Find where the given text appears and provide that cell's center as [X, Y] coordinate. 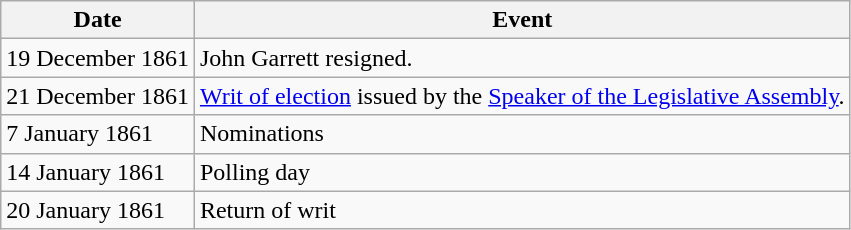
Polling day [522, 172]
Event [522, 20]
14 January 1861 [98, 172]
Date [98, 20]
7 January 1861 [98, 134]
19 December 1861 [98, 58]
20 January 1861 [98, 210]
Return of writ [522, 210]
Writ of election issued by the Speaker of the Legislative Assembly. [522, 96]
John Garrett resigned. [522, 58]
Nominations [522, 134]
21 December 1861 [98, 96]
